Return (x, y) of the center of cell containing provided text 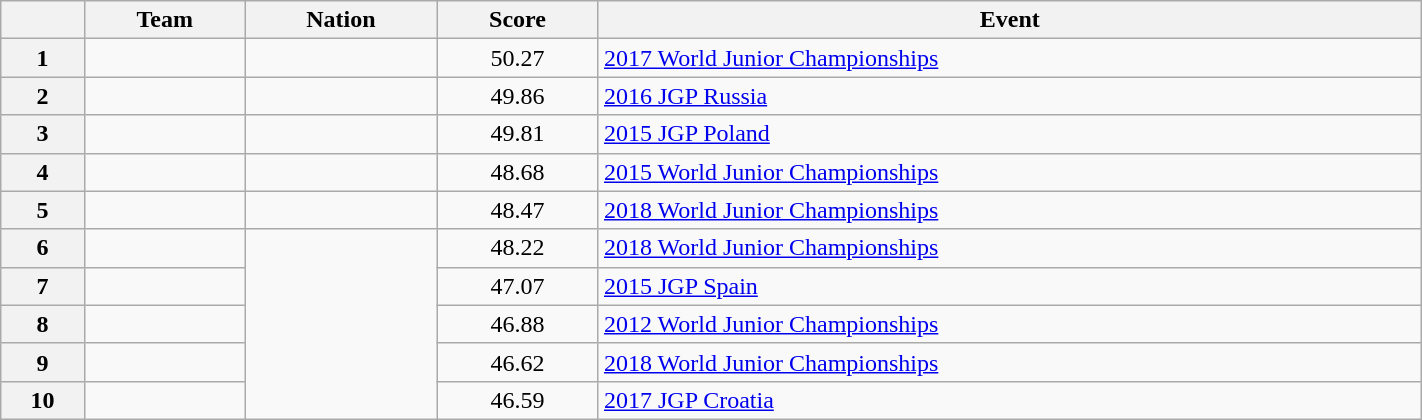
5 (43, 210)
49.86 (518, 96)
7 (43, 286)
48.68 (518, 172)
1 (43, 58)
10 (43, 400)
4 (43, 172)
46.59 (518, 400)
2015 JGP Spain (1010, 286)
46.62 (518, 362)
47.07 (518, 286)
2017 JGP Croatia (1010, 400)
50.27 (518, 58)
2012 World Junior Championships (1010, 324)
Event (1010, 20)
8 (43, 324)
9 (43, 362)
Score (518, 20)
2017 World Junior Championships (1010, 58)
2 (43, 96)
Nation (341, 20)
3 (43, 134)
2015 JGP Poland (1010, 134)
46.88 (518, 324)
48.22 (518, 248)
6 (43, 248)
2016 JGP Russia (1010, 96)
49.81 (518, 134)
48.47 (518, 210)
Team (164, 20)
2015 World Junior Championships (1010, 172)
